From the cell containing the given text, extract its center point as [X, Y] coordinate. 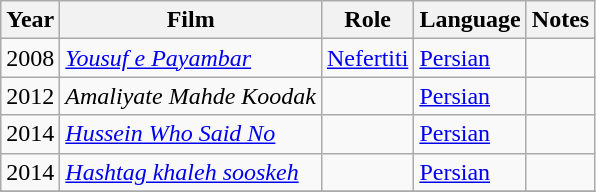
Hussein Who Said No [191, 134]
Notes [560, 20]
Amaliyate Mahde Koodak [191, 96]
Film [191, 20]
Nefertiti [367, 58]
Role [367, 20]
Language [470, 20]
2008 [30, 58]
Yousuf e Payambar [191, 58]
Year [30, 20]
2012 [30, 96]
Hashtag khaleh sooskeh [191, 172]
